For the text-containing cell, return its midpoint in (X, Y) coordinate format. 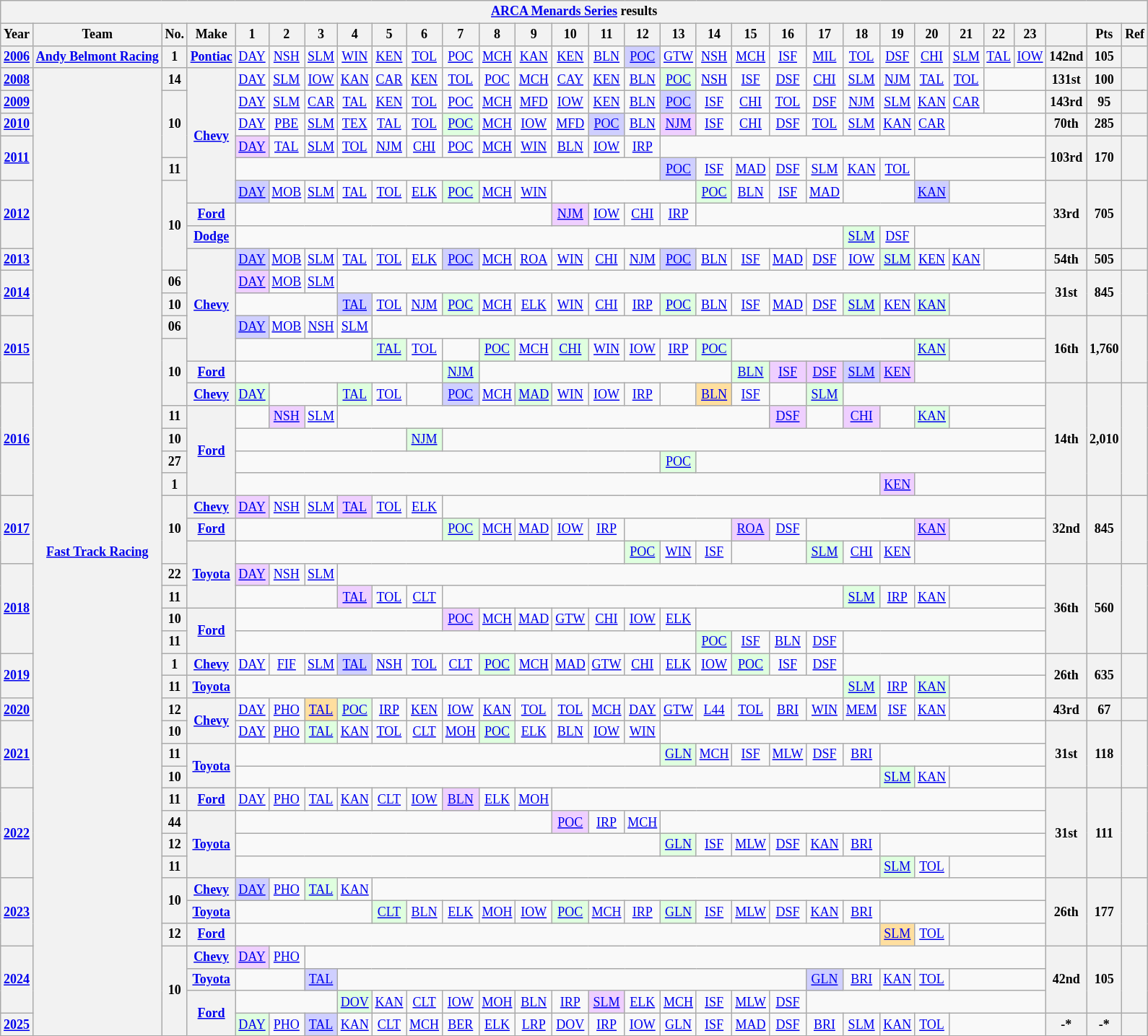
36th (1066, 608)
170 (1105, 158)
2024 (17, 980)
Dodge (211, 237)
7 (461, 35)
20 (932, 35)
13 (679, 35)
32nd (1066, 530)
33rd (1066, 214)
3 (321, 35)
2020 (17, 709)
Pts (1105, 35)
21 (966, 35)
54th (1066, 260)
560 (1105, 608)
16th (1066, 349)
MIL (825, 56)
4 (355, 35)
705 (1105, 214)
67 (1105, 709)
2016 (17, 440)
15 (751, 35)
635 (1105, 676)
285 (1105, 124)
Ref (1135, 35)
14th (1066, 440)
2022 (17, 833)
2 (287, 35)
95 (1105, 101)
18 (861, 35)
Pontiac (211, 56)
2013 (17, 260)
2009 (17, 101)
Team (97, 35)
2010 (17, 124)
505 (1105, 260)
FIF (287, 664)
5 (389, 35)
2012 (17, 214)
CAY (570, 79)
70th (1066, 124)
MEM (861, 709)
Make (211, 35)
143rd (1066, 101)
2011 (17, 158)
2021 (17, 754)
2,010 (1105, 440)
Andy Belmont Racing (97, 56)
44 (175, 822)
142nd (1066, 56)
42nd (1066, 980)
118 (1105, 754)
LRP (534, 1024)
16 (787, 35)
177 (1105, 912)
2023 (17, 912)
TEX (355, 124)
BER (461, 1024)
L44 (714, 709)
2017 (17, 530)
2006 (17, 56)
Fast Track Racing (97, 552)
8 (497, 35)
19 (897, 35)
1,760 (1105, 349)
17 (825, 35)
2018 (17, 608)
ARCA Menards Series results (575, 12)
2025 (17, 1024)
2015 (17, 349)
43rd (1066, 709)
2014 (17, 293)
131st (1066, 79)
103rd (1066, 158)
No. (175, 35)
PBE (287, 124)
27 (175, 462)
111 (1105, 833)
100 (1105, 79)
2019 (17, 676)
9 (534, 35)
6 (425, 35)
23 (1030, 35)
Year (17, 35)
2008 (17, 79)
